From the cell containing the given text, extract its center point as (X, Y) coordinate. 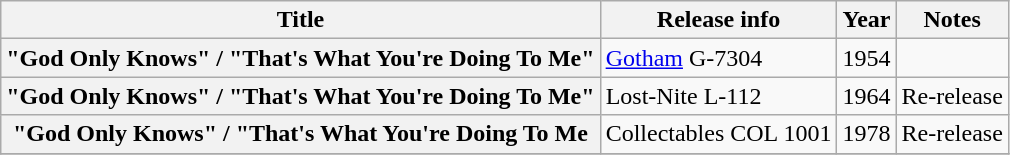
Release info (718, 20)
"God Only Knows" / "That's What You're Doing To Me (300, 134)
Gotham G-7304 (718, 58)
Notes (952, 20)
1954 (866, 58)
Title (300, 20)
Collectables COL 1001 (718, 134)
1978 (866, 134)
1964 (866, 96)
Year (866, 20)
Lost-Nite L-112 (718, 96)
